Provide the (X, Y) coordinate of the cell's center where the given text is located.  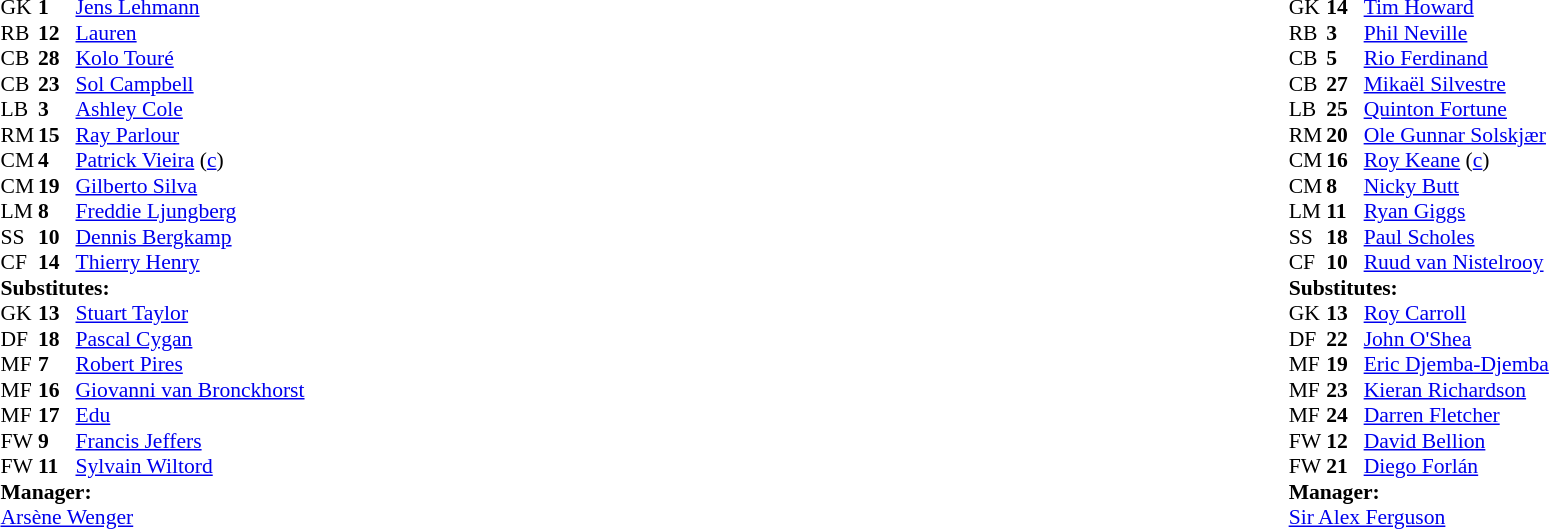
Ruud van Nistelrooy (1456, 263)
John O'Shea (1456, 339)
Ole Gunnar Solskjær (1456, 135)
Ray Parlour (190, 135)
Gilberto Silva (190, 186)
Freddie Ljungberg (190, 211)
Kolo Touré (190, 59)
Lauren (190, 33)
20 (1345, 135)
Francis Jeffers (190, 441)
Robert Pires (190, 365)
Sylvain Wiltord (190, 467)
David Bellion (1456, 441)
Kieran Richardson (1456, 390)
Dennis Bergkamp (190, 237)
Patrick Vieira (c) (190, 161)
Ryan Giggs (1456, 211)
28 (57, 59)
Rio Ferdinand (1456, 59)
Nicky Butt (1456, 186)
Roy Keane (c) (1456, 161)
Giovanni van Bronckhorst (190, 390)
Pascal Cygan (190, 339)
Eric Djemba-Djemba (1456, 365)
9 (57, 441)
Roy Carroll (1456, 313)
Sol Campbell (190, 84)
Mikaël Silvestre (1456, 84)
5 (1345, 59)
Ashley Cole (190, 109)
24 (1345, 415)
Paul Scholes (1456, 237)
7 (57, 365)
Thierry Henry (190, 263)
Edu (190, 415)
Darren Fletcher (1456, 415)
Diego Forlán (1456, 467)
21 (1345, 467)
15 (57, 135)
27 (1345, 84)
17 (57, 415)
14 (57, 263)
Phil Neville (1456, 33)
Quinton Fortune (1456, 109)
25 (1345, 109)
22 (1345, 339)
Stuart Taylor (190, 313)
4 (57, 161)
